Search for the cell housing the specified text and yield its (X, Y) center coordinate. 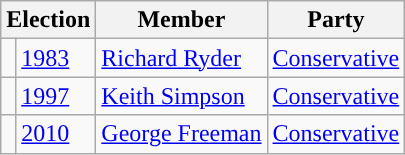
Richard Ryder (182, 58)
Member (182, 20)
Keith Simpson (182, 96)
2010 (56, 134)
1997 (56, 96)
1983 (56, 58)
Election (48, 20)
George Freeman (182, 134)
Party (336, 20)
